For the text-containing cell, return its midpoint in [x, y] coordinate format. 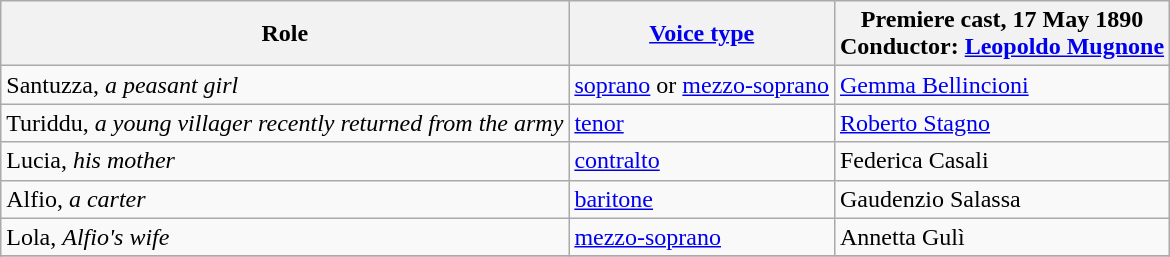
contralto [702, 161]
Santuzza, a peasant girl [285, 85]
Roberto Stagno [1002, 123]
Gemma Bellincioni [1002, 85]
Voice type [702, 34]
Lola, Alfio's wife [285, 237]
Role [285, 34]
Annetta Gulì [1002, 237]
soprano or mezzo-soprano [702, 85]
Turiddu, a young villager recently returned from the army [285, 123]
Premiere cast, 17 May 1890Conductor: Leopoldo Mugnone [1002, 34]
Federica Casali [1002, 161]
Lucia, his mother [285, 161]
Alfio, a carter [285, 199]
Gaudenzio Salassa [1002, 199]
tenor [702, 123]
mezzo-soprano [702, 237]
baritone [702, 199]
